Provide the [x, y] coordinate of the cell's center where the given text is located.  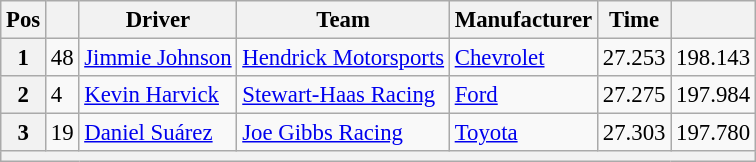
Driver [158, 20]
Team [343, 20]
19 [62, 133]
197.984 [714, 95]
Hendrick Motorsports [343, 58]
2 [24, 95]
1 [24, 58]
Ford [523, 95]
Pos [24, 20]
Daniel Suárez [158, 133]
27.253 [634, 58]
Toyota [523, 133]
27.275 [634, 95]
197.780 [714, 133]
27.303 [634, 133]
Time [634, 20]
Joe Gibbs Racing [343, 133]
Manufacturer [523, 20]
Stewart-Haas Racing [343, 95]
198.143 [714, 58]
3 [24, 133]
Kevin Harvick [158, 95]
4 [62, 95]
Chevrolet [523, 58]
48 [62, 58]
Jimmie Johnson [158, 58]
